Output the (x, y) coordinate of the center of the cell containing the given text.  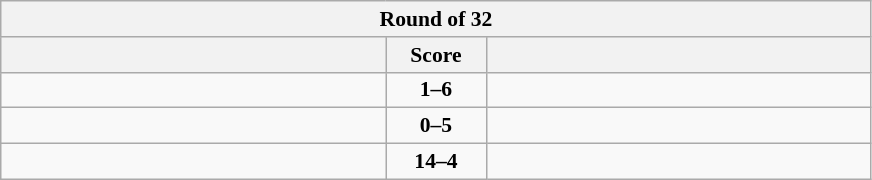
0–5 (436, 126)
Round of 32 (436, 19)
14–4 (436, 162)
Score (436, 55)
1–6 (436, 90)
